Find where the given text appears and provide that cell's center as (x, y) coordinate. 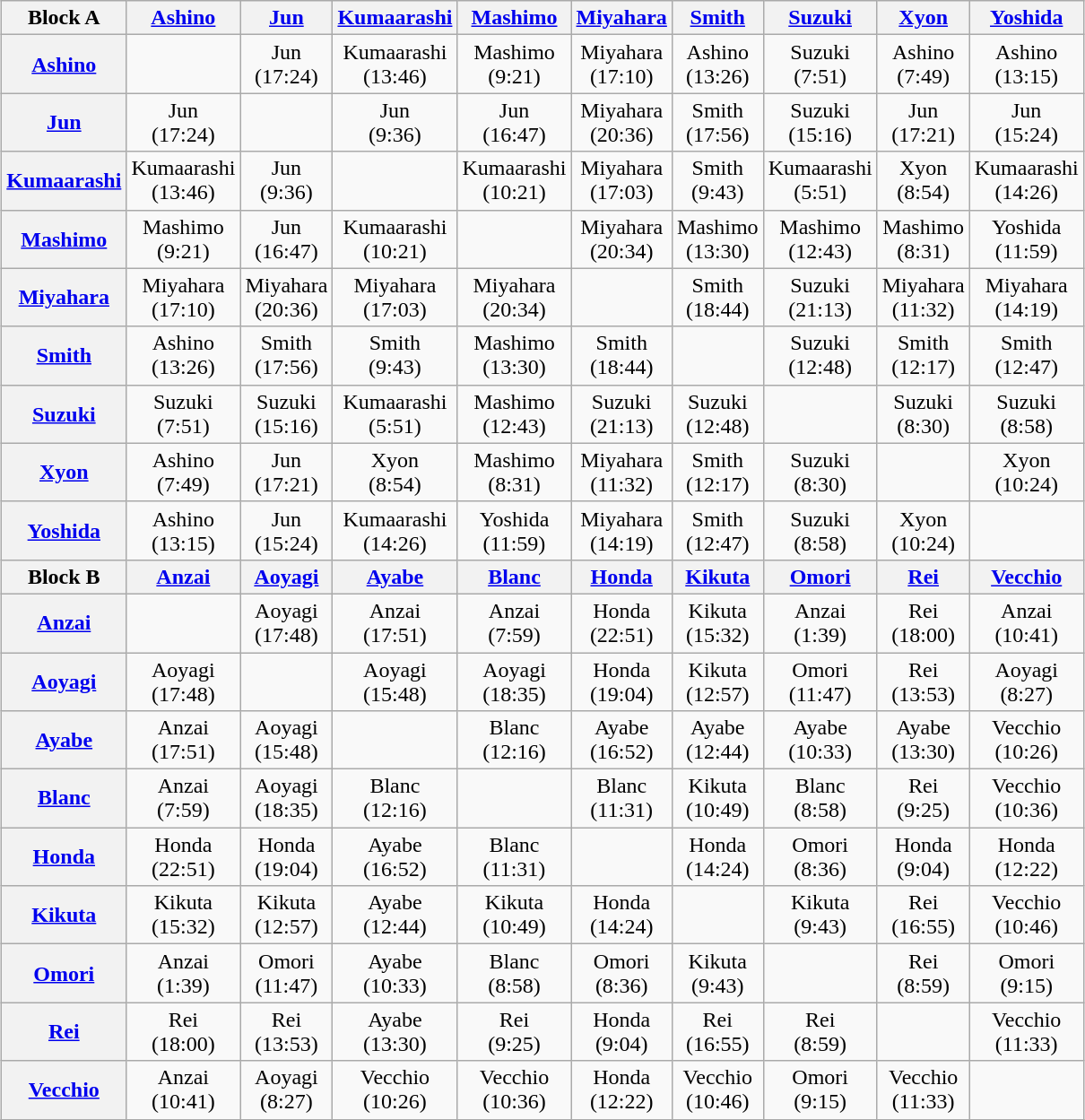
Block A (65, 18)
Block B (65, 577)
